Pinpoint the cell where the given text exists, returning its [X, Y] midpoint coordinate. 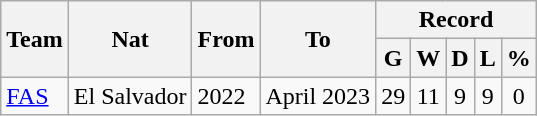
L [488, 58]
0 [518, 96]
Nat [130, 39]
To [318, 39]
April 2023 [318, 96]
FAS [35, 96]
W [428, 58]
Record [456, 20]
G [394, 58]
From [226, 39]
D [460, 58]
% [518, 58]
El Salvador [130, 96]
Team [35, 39]
11 [428, 96]
2022 [226, 96]
29 [394, 96]
